Return the [X, Y] coordinate for the center point of the cell that contains the specified text.  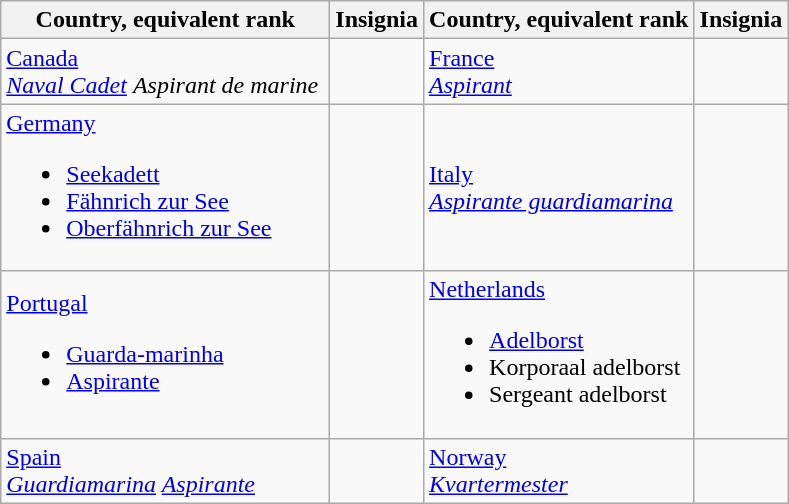
CanadaNaval Cadet Aspirant de marine [166, 72]
FranceAspirant [559, 72]
PortugalGuarda-marinhaAspirante [166, 354]
NorwayKvartermester [559, 470]
ItalyAspirante guardiamarina [559, 188]
GermanySeekadettFähnrich zur SeeOberfähnrich zur See [166, 188]
SpainGuardiamarina Aspirante [166, 470]
NetherlandsAdelborst Korporaal adelborstSergeant adelborst [559, 354]
